Capture the cell that displays the provided text and extract its [x, y] central coordinate. 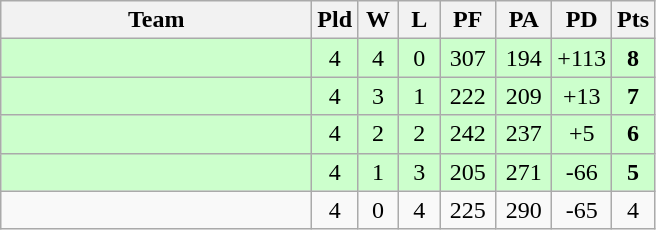
271 [524, 172]
Team [156, 20]
+113 [582, 58]
6 [634, 134]
194 [524, 58]
209 [524, 96]
205 [468, 172]
307 [468, 58]
7 [634, 96]
-66 [582, 172]
PF [468, 20]
8 [634, 58]
PD [582, 20]
Pld [335, 20]
237 [524, 134]
225 [468, 210]
W [378, 20]
L [420, 20]
5 [634, 172]
290 [524, 210]
PA [524, 20]
222 [468, 96]
Pts [634, 20]
+13 [582, 96]
+5 [582, 134]
242 [468, 134]
-65 [582, 210]
